Determine the (x, y) coordinate at the center of the cell enclosing the given text.  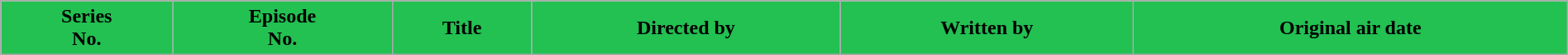
Title (461, 28)
Original air date (1350, 28)
EpisodeNo. (283, 28)
Written by (987, 28)
SeriesNo. (87, 28)
Directed by (686, 28)
